For the text-containing cell, return its midpoint in (x, y) coordinate format. 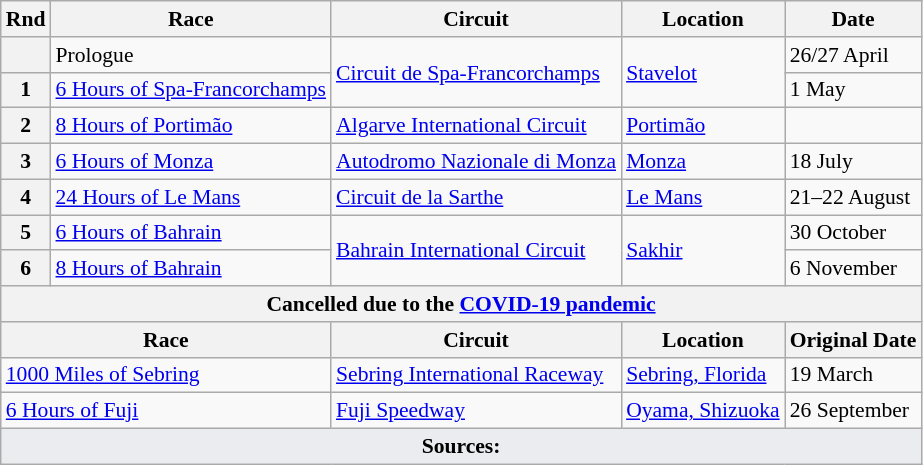
1 (26, 90)
6 Hours of Monza (190, 162)
6 November (854, 269)
6 Hours of Bahrain (190, 233)
24 Hours of Le Mans (190, 197)
Fuji Speedway (476, 411)
30 October (854, 233)
26/27 April (854, 55)
6 Hours of Spa-Francorchamps (190, 90)
Stavelot (703, 72)
Le Mans (703, 197)
18 July (854, 162)
2 (26, 126)
Monza (703, 162)
Circuit de la Sarthe (476, 197)
1 May (854, 90)
6 Hours of Fuji (166, 411)
26 September (854, 411)
Oyama, Shizuoka (703, 411)
Prologue (190, 55)
Sebring International Raceway (476, 375)
Circuit de Spa-Francorchamps (476, 72)
21–22 August (854, 197)
Portimão (703, 126)
6 (26, 269)
Rnd (26, 19)
Cancelled due to the COVID-19 pandemic (462, 304)
5 (26, 233)
1000 Miles of Sebring (166, 375)
8 Hours of Portimão (190, 126)
4 (26, 197)
Sources: (462, 447)
Sakhir (703, 250)
Bahrain International Circuit (476, 250)
Autodromo Nazionale di Monza (476, 162)
19 March (854, 375)
8 Hours of Bahrain (190, 269)
Original Date (854, 340)
Date (854, 19)
Algarve International Circuit (476, 126)
Sebring, Florida (703, 375)
3 (26, 162)
